Determine the (X, Y) coordinate at the center of the cell enclosing the given text.  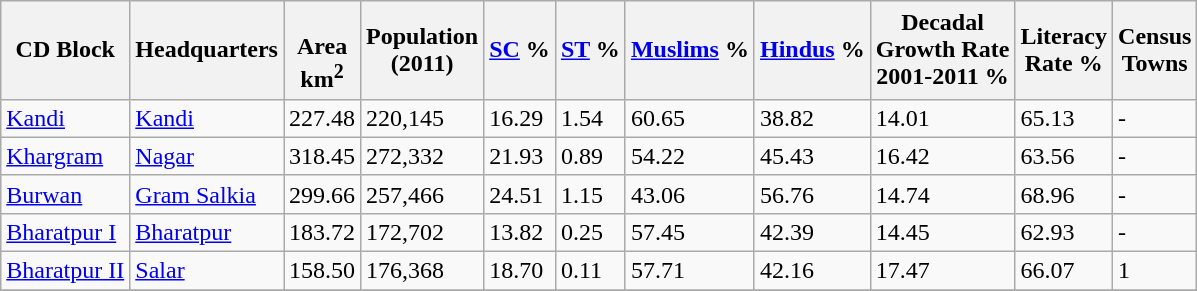
Khargram (66, 156)
Burwan (66, 194)
176,368 (422, 271)
Nagar (207, 156)
257,466 (422, 194)
Literacy Rate % (1064, 50)
SC % (520, 50)
14.74 (942, 194)
42.16 (812, 271)
1.54 (590, 118)
183.72 (322, 232)
227.48 (322, 118)
54.22 (690, 156)
Salar (207, 271)
172,702 (422, 232)
Bharatpur I (66, 232)
1 (1155, 271)
66.07 (1064, 271)
Headquarters (207, 50)
CD Block (66, 50)
318.45 (322, 156)
158.50 (322, 271)
272,332 (422, 156)
CensusTowns (1155, 50)
0.11 (590, 271)
68.96 (1064, 194)
14.01 (942, 118)
Decadal Growth Rate 2001-2011 % (942, 50)
299.66 (322, 194)
57.71 (690, 271)
21.93 (520, 156)
Population(2011) (422, 50)
57.45 (690, 232)
17.47 (942, 271)
60.65 (690, 118)
Hindus % (812, 50)
ST % (590, 50)
62.93 (1064, 232)
Bharatpur (207, 232)
42.39 (812, 232)
16.42 (942, 156)
Gram Salkia (207, 194)
220,145 (422, 118)
24.51 (520, 194)
63.56 (1064, 156)
38.82 (812, 118)
13.82 (520, 232)
65.13 (1064, 118)
18.70 (520, 271)
Muslims % (690, 50)
0.89 (590, 156)
16.29 (520, 118)
0.25 (590, 232)
45.43 (812, 156)
Bharatpur II (66, 271)
56.76 (812, 194)
14.45 (942, 232)
43.06 (690, 194)
Areakm2 (322, 50)
1.15 (590, 194)
